Scan for the cell matching the given text and deliver its [X, Y] coordinate at center. 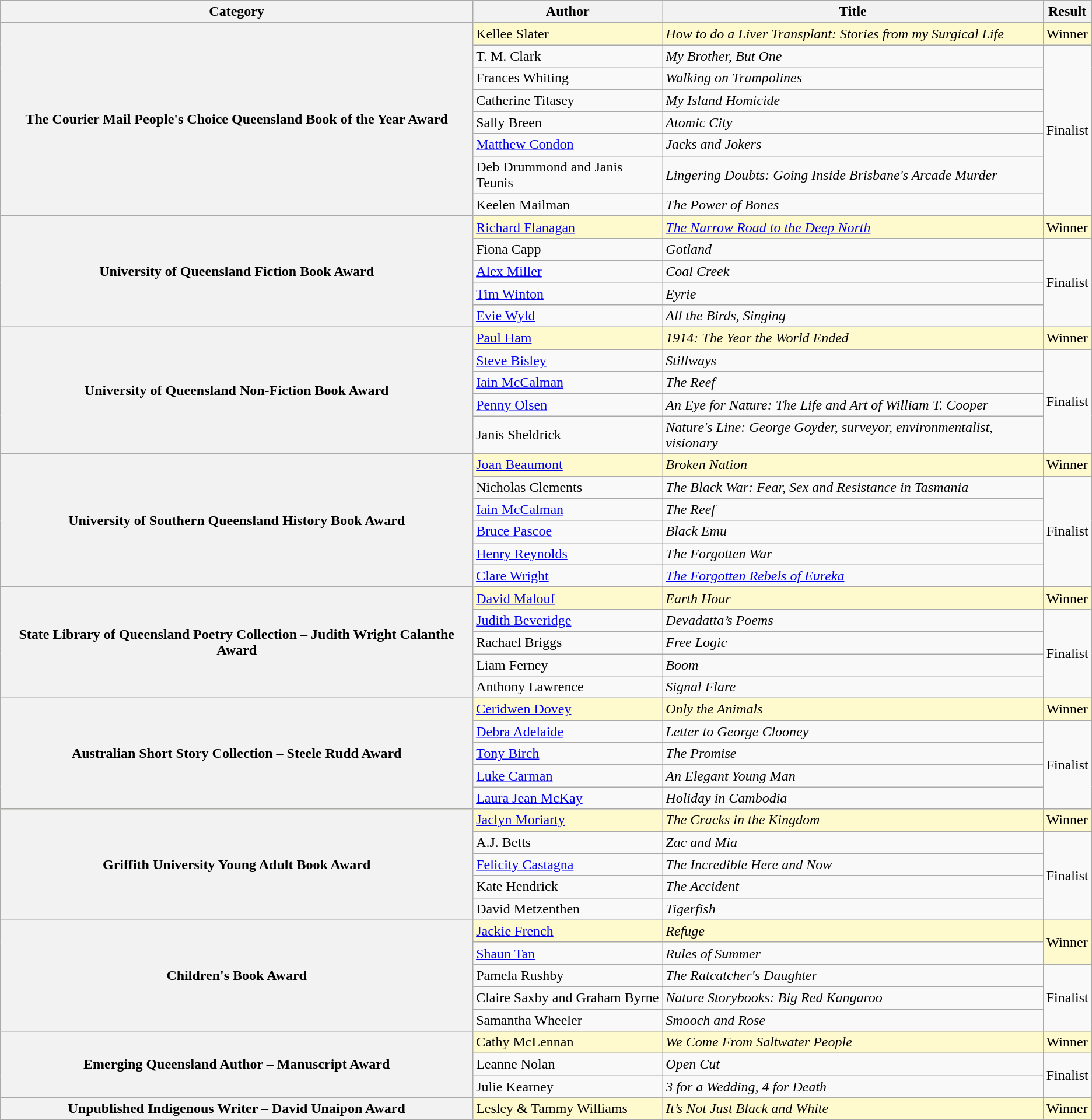
Devadatta’s Poems [853, 620]
Coal Creek [853, 271]
Paul Ham [568, 338]
Frances Whiting [568, 78]
Smooch and Rose [853, 1020]
Unpublished Indigenous Writer – David Unaipon Award [237, 1109]
Clare Wright [568, 576]
All the Birds, Singing [853, 316]
Rachael Briggs [568, 642]
Janis Sheldrick [568, 435]
Only the Animals [853, 709]
T. M. Clark [568, 56]
The Power of Bones [853, 205]
Luke Carman [568, 776]
The Courier Mail People's Choice Queensland Book of the Year Award [237, 120]
Emerging Queensland Author – Manuscript Award [237, 1065]
An Elegant Young Man [853, 776]
Author [568, 12]
Jaclyn Moriarty [568, 820]
Zac and Mia [853, 842]
Rules of Summer [853, 953]
Children's Book Award [237, 975]
Open Cut [853, 1065]
The Forgotten Rebels of Eureka [853, 576]
The Black War: Fear, Sex and Resistance in Tasmania [853, 487]
The Accident [853, 887]
Result [1067, 12]
Black Emu [853, 531]
Matthew Condon [568, 145]
Ceridwen Dovey [568, 709]
David Metzenthen [568, 909]
A.J. Betts [568, 842]
An Eye for Nature: The Life and Art of William T. Cooper [853, 405]
Eyrie [853, 293]
University of Queensland Non-Fiction Book Award [237, 391]
Evie Wyld [568, 316]
Australian Short Story Collection – Steele Rudd Award [237, 754]
Nature's Line: George Goyder, surveyor, environmentalist, visionary [853, 435]
Claire Saxby and Graham Byrne [568, 998]
University of Queensland Fiction Book Award [237, 271]
Anthony Lawrence [568, 687]
Jackie French [568, 931]
Fiona Capp [568, 249]
Boom [853, 664]
Penny Olsen [568, 405]
Nicholas Clements [568, 487]
Henry Reynolds [568, 554]
Judith Beveridge [568, 620]
Deb Drummond and Janis Teunis [568, 175]
Bruce Pascoe [568, 531]
Kate Hendrick [568, 887]
Tim Winton [568, 293]
The Cracks in the Kingdom [853, 820]
Refuge [853, 931]
The Narrow Road to the Deep North [853, 227]
Signal Flare [853, 687]
University of Southern Queensland History Book Award [237, 520]
Nature Storybooks: Big Red Kangaroo [853, 998]
Gotland [853, 249]
Debra Adelaide [568, 731]
Atomic City [853, 123]
Julie Kearney [568, 1087]
Walking on Trampolines [853, 78]
Holiday in Cambodia [853, 798]
Tigerfish [853, 909]
Sally Breen [568, 123]
The Ratcatcher's Daughter [853, 975]
Tony Birch [568, 754]
David Malouf [568, 598]
3 for a Wedding, 4 for Death [853, 1087]
The Incredible Here and Now [853, 864]
Title [853, 12]
The Promise [853, 754]
Joan Beaumont [568, 465]
Letter to George Clooney [853, 731]
Broken Nation [853, 465]
Griffith University Young Adult Book Award [237, 864]
Steve Bisley [568, 360]
Catherine Titasey [568, 100]
Alex Miller [568, 271]
State Library of Queensland Poetry Collection – Judith Wright Calanthe Award [237, 642]
It’s Not Just Black and White [853, 1109]
Leanne Nolan [568, 1065]
Felicity Castagna [568, 864]
Keelen Mailman [568, 205]
Samantha Wheeler [568, 1020]
Pamela Rushby [568, 975]
1914: The Year the World Ended [853, 338]
We Come From Saltwater People [853, 1042]
Earth Hour [853, 598]
Laura Jean McKay [568, 798]
The Forgotten War [853, 554]
Richard Flanagan [568, 227]
Category [237, 12]
Liam Ferney [568, 664]
Jacks and Jokers [853, 145]
Free Logic [853, 642]
Cathy McLennan [568, 1042]
Stillways [853, 360]
Shaun Tan [568, 953]
My Brother, But One [853, 56]
Lesley & Tammy Williams [568, 1109]
Lingering Doubts: Going Inside Brisbane's Arcade Murder [853, 175]
My Island Homicide [853, 100]
How to do a Liver Transplant: Stories from my Surgical Life [853, 34]
Kellee Slater [568, 34]
